Provide the (X, Y) coordinate of the cell's center where the given text is located.  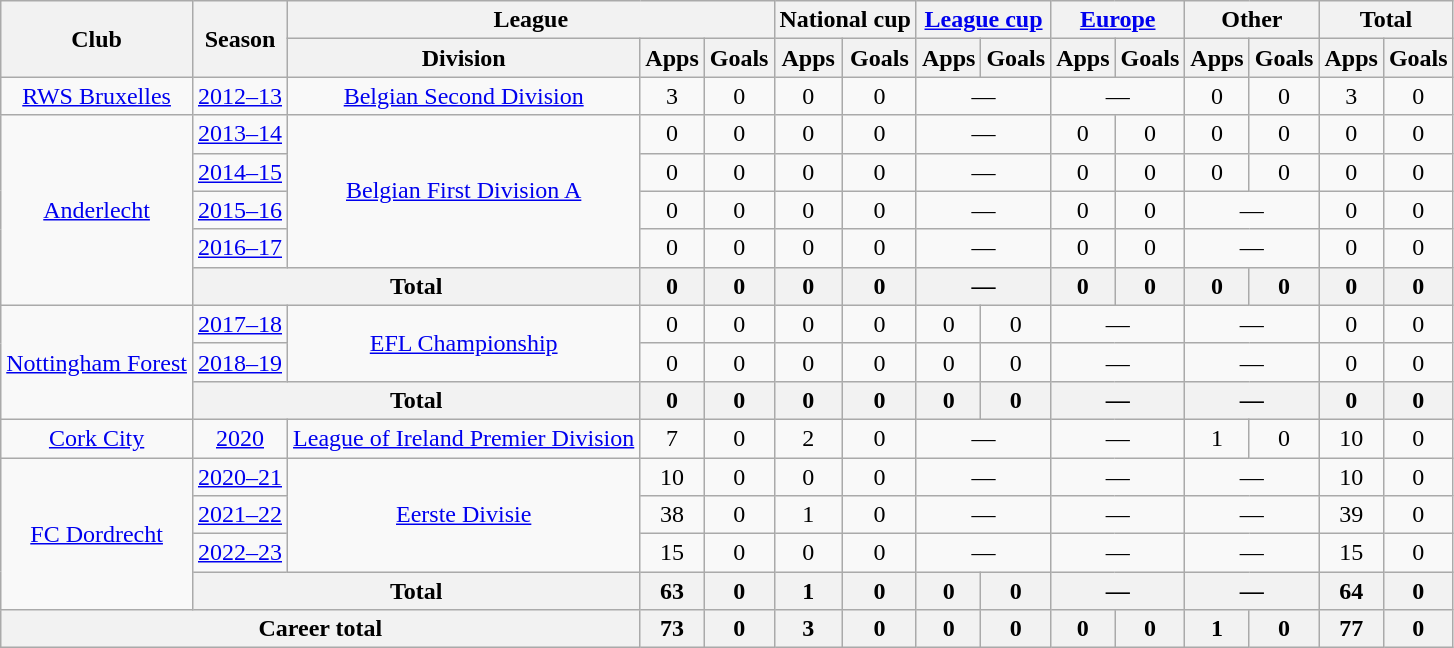
2013–14 (240, 134)
64 (1351, 591)
63 (672, 591)
2020–21 (240, 477)
Club (97, 39)
National cup (845, 20)
Europe (1118, 20)
39 (1351, 515)
League of Ireland Premier Division (464, 438)
2012–13 (240, 96)
League cup (983, 20)
2021–22 (240, 515)
Anderlecht (97, 210)
Other (1252, 20)
38 (672, 515)
Belgian First Division A (464, 191)
RWS Bruxelles (97, 96)
2 (808, 438)
2015–16 (240, 210)
2014–15 (240, 172)
7 (672, 438)
Eerste Divisie (464, 515)
2020 (240, 438)
2022–23 (240, 553)
Career total (320, 629)
League (531, 20)
Nottingham Forest (97, 362)
Division (464, 58)
Season (240, 39)
2017–18 (240, 324)
Belgian Second Division (464, 96)
73 (672, 629)
FC Dordrecht (97, 534)
77 (1351, 629)
Cork City (97, 438)
2018–19 (240, 362)
2016–17 (240, 248)
EFL Championship (464, 343)
